Pinpoint the cell where the given text exists, returning its [x, y] midpoint coordinate. 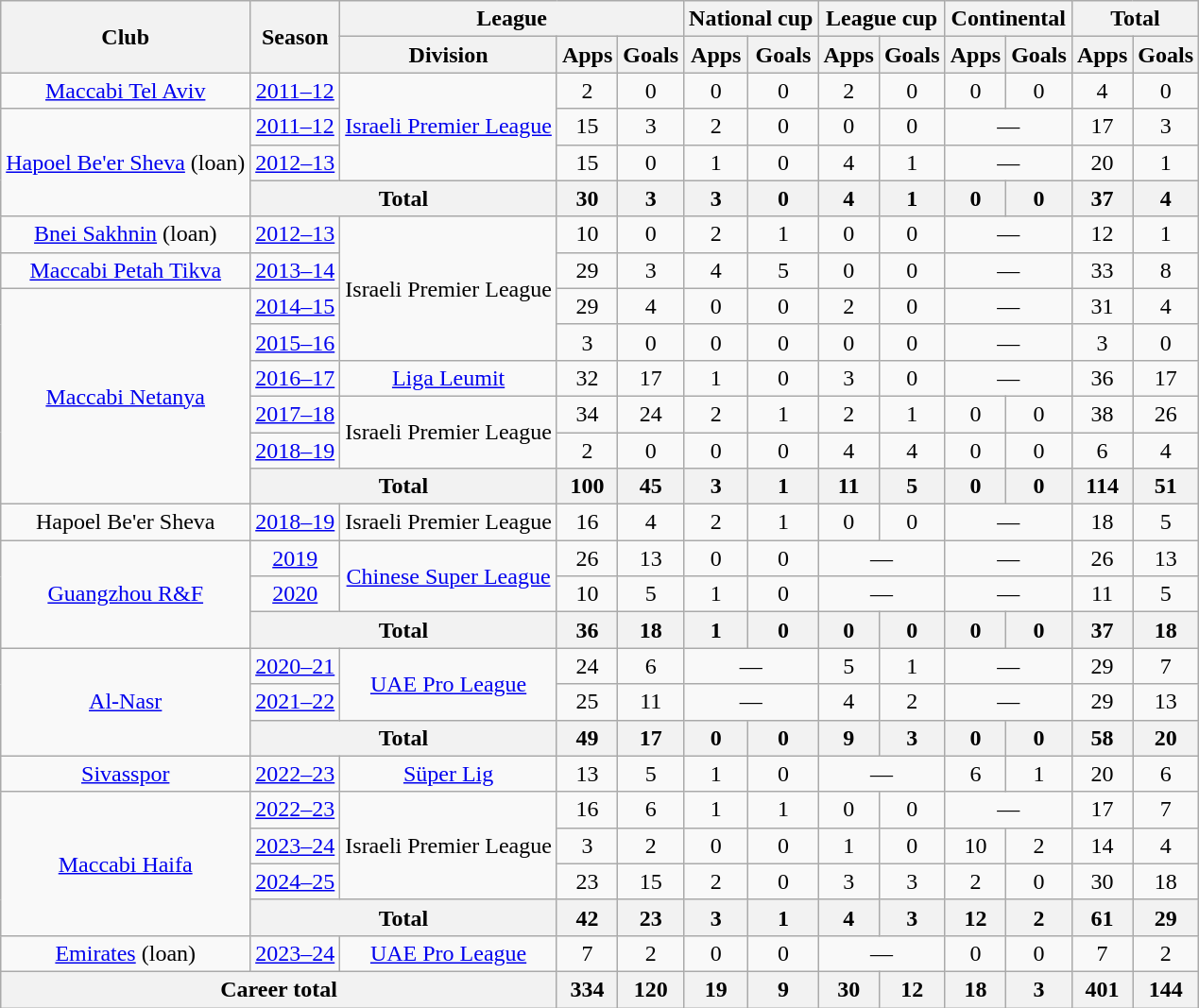
Guangzhou R&F [126, 594]
2024–25 [295, 881]
Al-Nasr [126, 702]
34 [587, 414]
Career total [280, 989]
2013–14 [295, 270]
25 [587, 702]
2017–18 [295, 414]
8 [1166, 270]
League [512, 19]
Maccabi Netanya [126, 396]
Liga Leumit [449, 378]
401 [1102, 989]
31 [1102, 306]
2015–16 [295, 342]
38 [1102, 414]
Continental [1008, 19]
Chinese Super League [449, 576]
2019 [295, 558]
2016–17 [295, 378]
2020–21 [295, 666]
Maccabi Haifa [126, 863]
42 [587, 917]
Emirates (loan) [126, 953]
120 [651, 989]
61 [1102, 917]
Season [295, 37]
19 [716, 989]
58 [1102, 738]
114 [1102, 487]
Hapoel Be'er Sheva [126, 522]
2014–15 [295, 306]
Maccabi Petah Tikva [126, 270]
League cup [882, 19]
334 [587, 989]
144 [1166, 989]
Hapoel Be'er Sheva (loan) [126, 162]
49 [587, 738]
Sivasspor [126, 774]
Division [449, 55]
National cup [751, 19]
14 [1102, 846]
51 [1166, 487]
33 [1102, 270]
2021–22 [295, 702]
100 [587, 487]
Süper Lig [449, 774]
Club [126, 37]
2020 [295, 594]
45 [651, 487]
Maccabi Tel Aviv [126, 91]
32 [587, 378]
Bnei Sakhnin (loan) [126, 234]
